Determine the [x, y] coordinate at the center of the cell enclosing the given text.  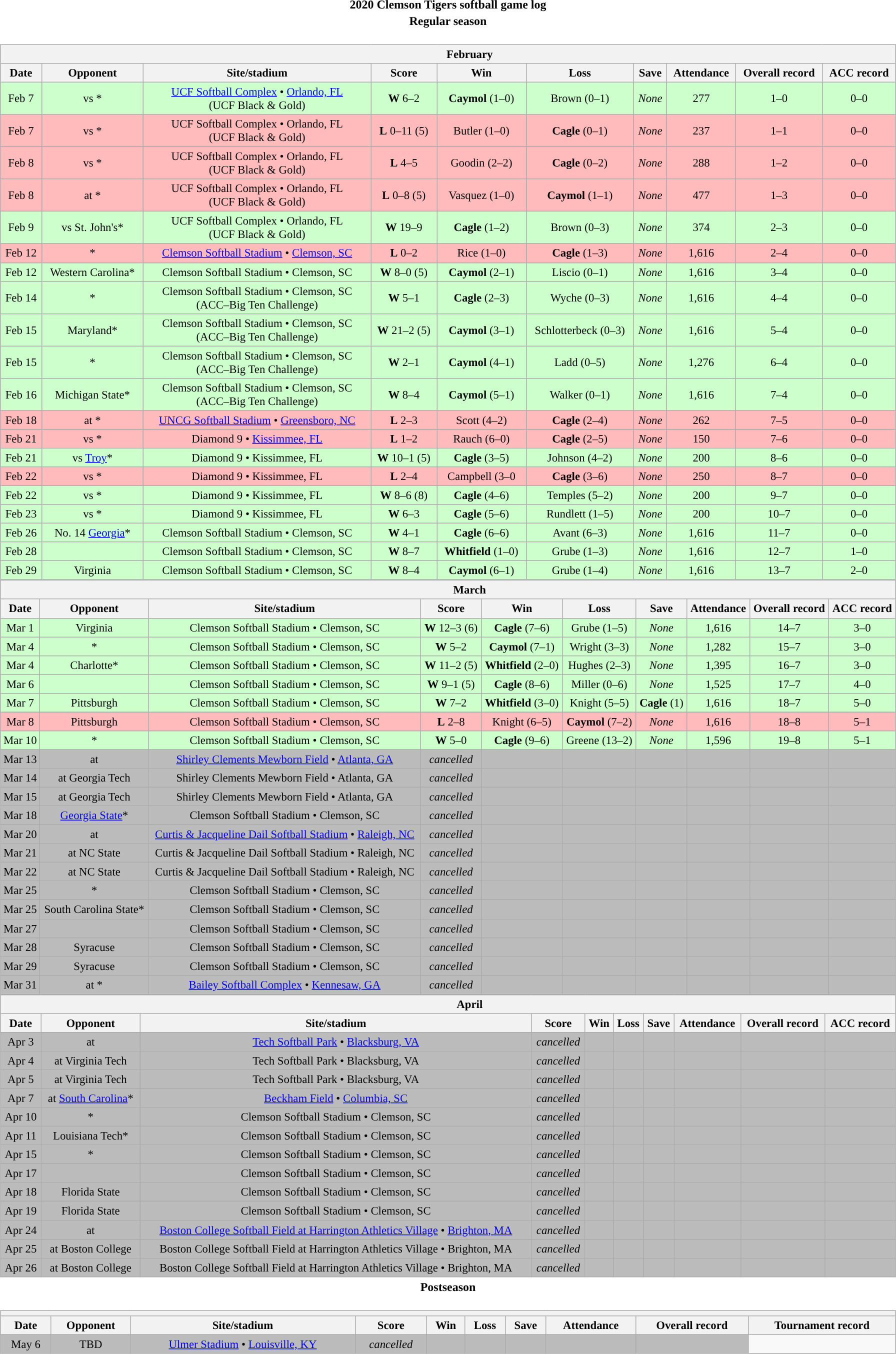
Avant (6–3) [580, 533]
W 5–0 [451, 740]
7–5 [779, 420]
Cagle (0–1) [580, 131]
Apr 3 [21, 1042]
1–3 [779, 195]
Cagle (9–6) [522, 740]
at South Carolina* [90, 1098]
W 2–1 [404, 362]
Cagle (3–6) [580, 476]
Miller (0–6) [599, 684]
Apr 26 [21, 1267]
1,282 [718, 646]
Apr 5 [21, 1079]
W 5–2 [451, 646]
18–7 [789, 702]
vs St. John's* [92, 228]
9–7 [779, 495]
W 4–1 [404, 533]
Cagle (6–6) [481, 533]
Feb 28 [21, 551]
Liscio (0–1) [580, 272]
Cagle (4–6) [481, 495]
Ladd (0–5) [580, 362]
250 [701, 476]
Mar 15 [20, 796]
Mar 31 [20, 984]
Mar 14 [20, 778]
W 11–2 (5) [451, 665]
February [448, 54]
Apr 7 [21, 1098]
Knight (6–5) [522, 721]
13–7 [779, 570]
W 8–0 (5) [404, 272]
Feb 14 [21, 298]
Caymol (2–1) [481, 272]
W 5–1 [404, 298]
Grube (1–4) [580, 570]
1,276 [701, 362]
Mar 21 [20, 853]
W 12–3 (6) [451, 627]
1,596 [718, 740]
Caymol (4–1) [481, 362]
March [448, 590]
W 6–2 [404, 98]
Mar 6 [20, 684]
Mar 10 [20, 740]
Apr 24 [21, 1229]
16–7 [789, 665]
1–2 [779, 163]
L 0–11 (5) [404, 131]
Mar 29 [20, 966]
Rundlett (1–5) [580, 514]
Campbell (3–0 [481, 476]
288 [701, 163]
Cagle (2–4) [580, 420]
W 6–3 [404, 514]
Cagle (7–6) [522, 627]
Western Carolina* [92, 272]
L 4–5 [404, 163]
Wright (3–3) [599, 646]
Caymol (3–1) [481, 330]
Michigan State* [92, 394]
Apr 15 [21, 1154]
South Carolina State* [94, 909]
Caymol (6–1) [481, 570]
Mar 20 [20, 834]
Rauch (6–0) [481, 439]
Cagle (1–3) [580, 253]
Caymol (5–1) [481, 394]
Apr 18 [21, 1192]
Mar 28 [20, 947]
Apr 17 [21, 1173]
Apr 11 [21, 1136]
Whitfield (2–0) [522, 665]
15–7 [789, 646]
2–0 [859, 570]
W 19–9 [404, 228]
477 [701, 195]
April [448, 1004]
Whitfield (1–0) [481, 551]
L 2–4 [404, 476]
Feb 23 [21, 514]
17–7 [789, 684]
19–8 [789, 740]
Georgia State* [94, 815]
Walker (0–1) [580, 394]
Mar 27 [20, 928]
4–0 [862, 684]
W 8–7 [404, 551]
Apr 10 [21, 1117]
Cagle (2–5) [580, 439]
Mar 8 [20, 721]
Wyche (0–3) [580, 298]
Mar 22 [20, 872]
Hughes (2–3) [599, 665]
Schlotterbeck (0–3) [580, 330]
262 [701, 420]
Feb 18 [21, 420]
Apr 19 [21, 1211]
11–7 [779, 533]
7–4 [779, 394]
Louisiana Tech* [90, 1136]
W 10–1 (5) [404, 457]
1,395 [718, 665]
Beckham Field • Columbia, SC [336, 1098]
Cagle (3–5) [481, 457]
Bailey Softball Complex • Kennesaw, GA [285, 984]
374 [701, 228]
Brown (0–3) [580, 228]
277 [701, 98]
Charlotte* [94, 665]
Grube (1–5) [599, 627]
2–3 [779, 228]
Cagle (0–2) [580, 163]
Cagle (1–2) [481, 228]
Caymol (1–0) [481, 98]
No. 14 Georgia* [92, 533]
1,525 [718, 684]
Johnson (4–2) [580, 457]
Mar 18 [20, 815]
8–7 [779, 476]
Cagle (2–3) [481, 298]
14–7 [789, 627]
Whitfield (3–0) [522, 702]
Scott (4–2) [481, 420]
Butler (1–0) [481, 131]
Vasquez (1–0) [481, 195]
4–4 [779, 298]
TBD [90, 1344]
Cagle (1) [661, 702]
7–6 [779, 439]
150 [701, 439]
Mar 1 [20, 627]
Caymol (7–2) [599, 721]
18–8 [789, 721]
Ulmer Stadium • Louisville, KY [243, 1344]
5–0 [862, 702]
W 9–1 (5) [451, 684]
L 1–2 [404, 439]
Temples (5–2) [580, 495]
Feb 26 [21, 533]
10–7 [779, 514]
L 2–3 [404, 420]
Feb 16 [21, 394]
1–1 [779, 131]
L 2–8 [451, 721]
Caymol (7–1) [522, 646]
237 [701, 131]
Feb 29 [21, 570]
Caymol (1–1) [580, 195]
Grube (1–3) [580, 551]
Mar 13 [20, 759]
Maryland* [92, 330]
3–4 [779, 272]
Brown (0–1) [580, 98]
2–4 [779, 253]
Mar 7 [20, 702]
Greene (13–2) [599, 740]
12–7 [779, 551]
UNCG Softball Stadium • Greensboro, NC [257, 420]
Cagle (5–6) [481, 514]
Feb 9 [21, 228]
Knight (5–5) [599, 702]
L 0–2 [404, 253]
8–6 [779, 457]
Apr 4 [21, 1060]
W 8–6 (8) [404, 495]
vs Troy* [92, 457]
Apr 25 [21, 1248]
5–4 [779, 330]
Cagle (8–6) [522, 684]
W 7–2 [451, 702]
6–4 [779, 362]
Goodin (2–2) [481, 163]
Rice (1–0) [481, 253]
L 0–8 (5) [404, 195]
May 6 [26, 1344]
Tournament record [822, 1325]
W 21–2 (5) [404, 330]
